Detect which cell encompasses the target text, then output its [X, Y] center coordinate. 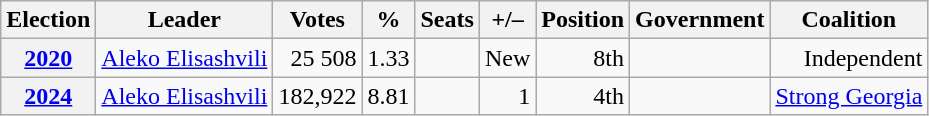
Coalition [849, 20]
1.33 [388, 58]
2020 [48, 58]
Independent [849, 58]
Strong Georgia [849, 96]
Seats [447, 20]
4th [583, 96]
New [507, 58]
8.81 [388, 96]
25 508 [318, 58]
8th [583, 58]
+/– [507, 20]
Election [48, 20]
Position [583, 20]
Government [700, 20]
% [388, 20]
182,922 [318, 96]
Leader [184, 20]
2024 [48, 96]
Votes [318, 20]
1 [507, 96]
